Output the [X, Y] coordinate of the center of the cell containing the given text.  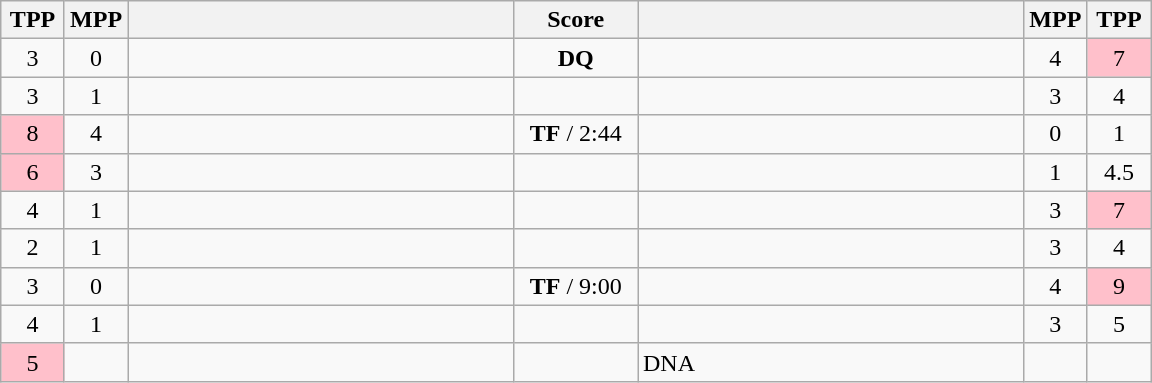
DNA [831, 362]
TF / 9:00 [576, 286]
8 [33, 134]
6 [33, 172]
4.5 [1119, 172]
2 [33, 248]
DQ [576, 58]
Score [576, 20]
TF / 2:44 [576, 134]
9 [1119, 286]
